Locate the cell with the specified text and output its (X, Y) center coordinate. 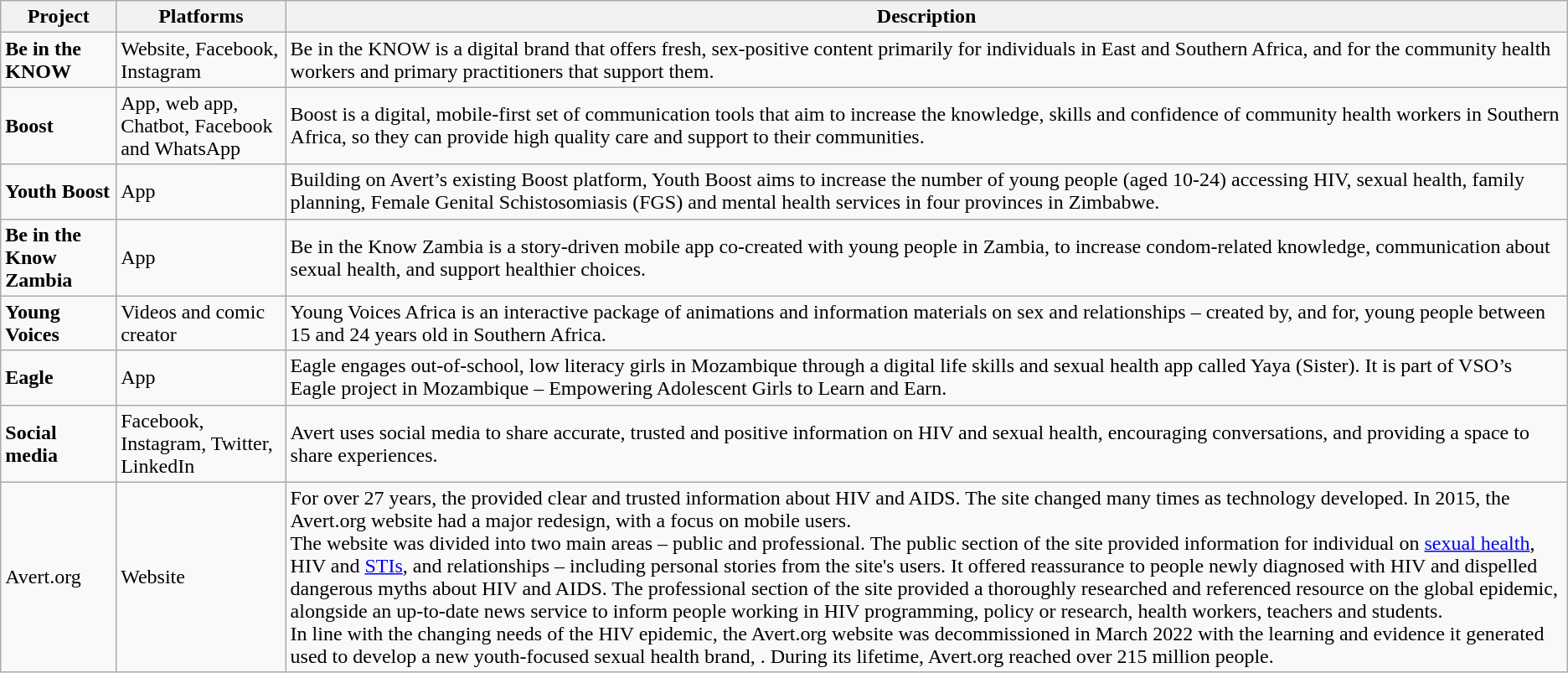
Videos and comic creator (201, 324)
Website (201, 577)
Be in the KNOW (59, 60)
Facebook, Instagram, Twitter, LinkedIn (201, 443)
Description (926, 17)
Eagle (59, 377)
Project (59, 17)
Website, Facebook, Instagram (201, 60)
Be in the Know Zambia (59, 257)
Youth Boost (59, 191)
Boost (59, 126)
Platforms (201, 17)
Avert.org (59, 577)
Young Voices (59, 324)
App, web app, Chatbot, Facebook and WhatsApp (201, 126)
Social media (59, 443)
